Determine the (X, Y) coordinate at the center of the cell enclosing the given text.  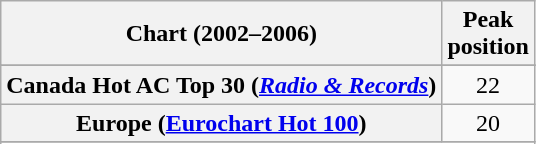
Chart (2002–2006) (222, 34)
Canada Hot AC Top 30 (Radio & Records) (222, 85)
Peakposition (488, 34)
Europe (Eurochart Hot 100) (222, 123)
20 (488, 123)
22 (488, 85)
